Output the (X, Y) coordinate of the center of the cell containing the given text.  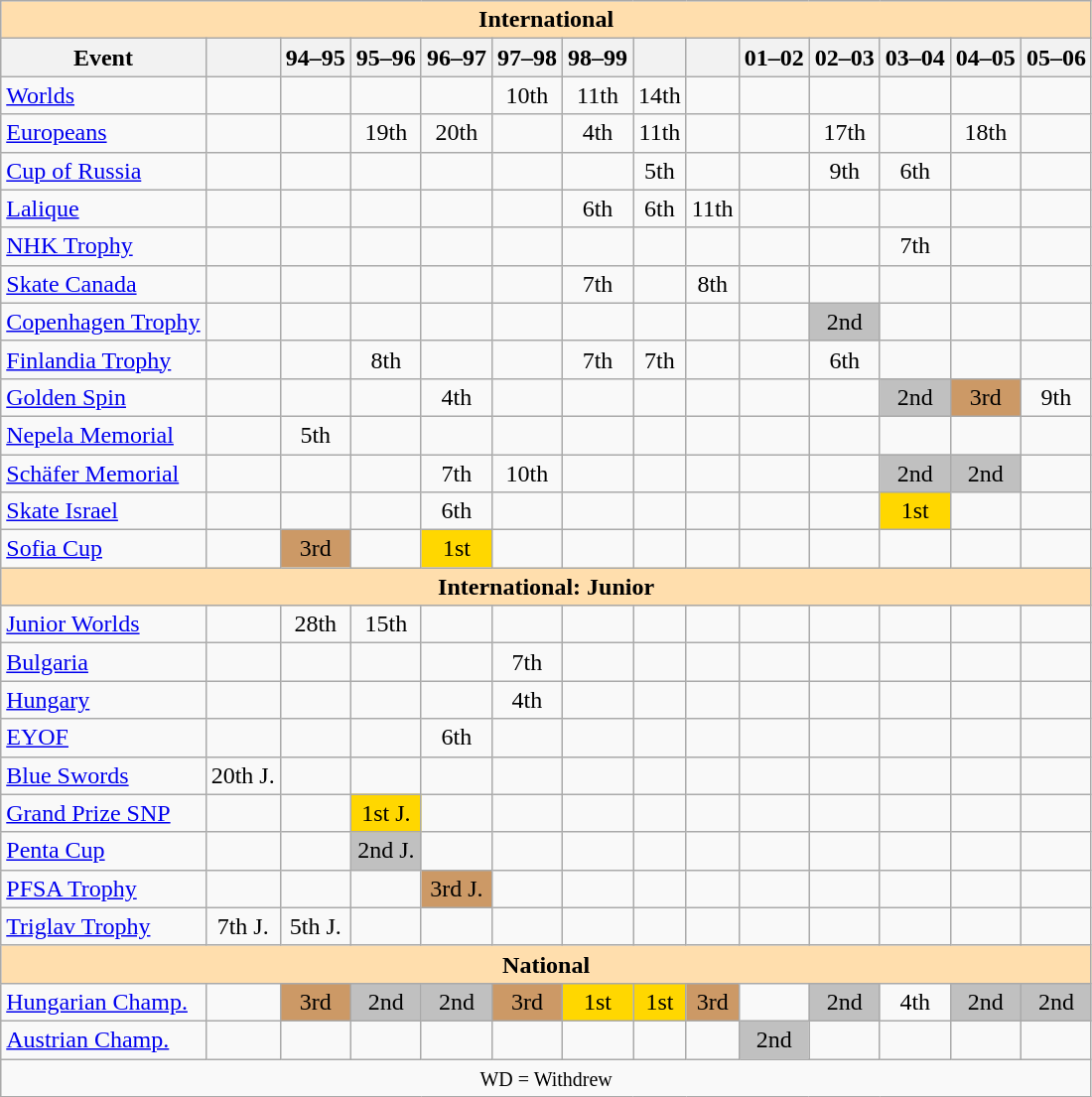
Blue Swords (103, 775)
04–05 (985, 58)
02–03 (844, 58)
Grand Prize SNP (103, 813)
Event (103, 58)
97–98 (526, 58)
Hungarian Champ. (103, 1002)
Bulgaria (103, 662)
05–06 (1056, 58)
Golden Spin (103, 397)
Junior Worlds (103, 624)
98–99 (598, 58)
20th J. (242, 775)
01–02 (774, 58)
EYOF (103, 738)
Penta Cup (103, 851)
15th (385, 624)
International (546, 20)
03–04 (915, 58)
Nepela Memorial (103, 435)
20th (457, 133)
94–95 (316, 58)
Sofia Cup (103, 549)
National (546, 964)
3rd J. (457, 889)
Skate Israel (103, 511)
28th (316, 624)
Skate Canada (103, 284)
1st J. (385, 813)
Triglav Trophy (103, 926)
International: Junior (546, 587)
18th (985, 133)
14th (660, 95)
WD = Withdrew (546, 1077)
96–97 (457, 58)
Finlandia Trophy (103, 359)
Austrian Champ. (103, 1039)
PFSA Trophy (103, 889)
17th (844, 133)
Schäfer Memorial (103, 474)
Europeans (103, 133)
Copenhagen Trophy (103, 322)
7th J. (242, 926)
19th (385, 133)
NHK Trophy (103, 246)
Cup of Russia (103, 171)
5th J. (316, 926)
Lalique (103, 208)
2nd J. (385, 851)
95–96 (385, 58)
Worlds (103, 95)
Hungary (103, 700)
